Identify which cell holds the provided text, then report its (X, Y) central coordinate. 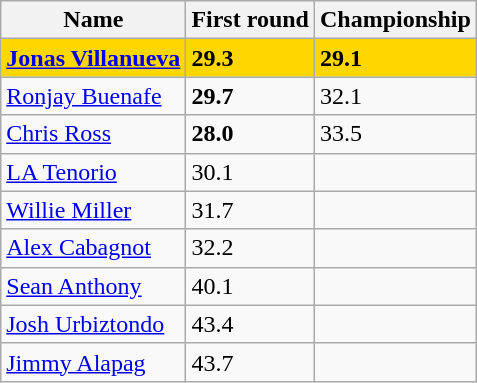
Jonas Villanueva (94, 58)
Name (94, 20)
Willie Miller (94, 210)
Jimmy Alapag (94, 362)
33.5 (396, 134)
32.1 (396, 96)
Championship (396, 20)
31.7 (250, 210)
LA Tenorio (94, 172)
Ronjay Buenafe (94, 96)
29.7 (250, 96)
Alex Cabagnot (94, 248)
First round (250, 20)
29.3 (250, 58)
Chris Ross (94, 134)
43.7 (250, 362)
29.1 (396, 58)
32.2 (250, 248)
43.4 (250, 324)
Josh Urbiztondo (94, 324)
28.0 (250, 134)
40.1 (250, 286)
30.1 (250, 172)
Sean Anthony (94, 286)
